Determine the [X, Y] coordinate at the center of the cell enclosing the given text.  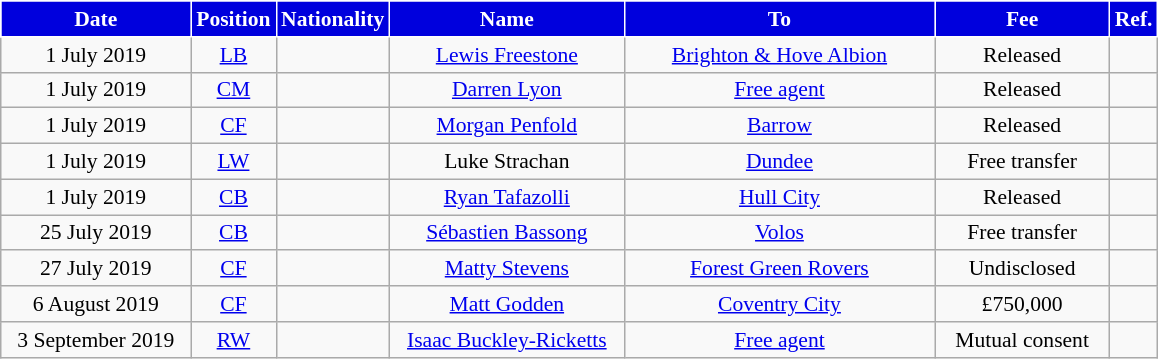
Dundee [779, 162]
6 August 2019 [96, 304]
Undisclosed [1022, 269]
Luke Strachan [506, 162]
Barrow [779, 126]
LB [234, 55]
Forest Green Rovers [779, 269]
3 September 2019 [96, 340]
Matt Godden [506, 304]
Lewis Freestone [506, 55]
27 July 2019 [96, 269]
Fee [1022, 19]
Name [506, 19]
Hull City [779, 197]
25 July 2019 [96, 233]
LW [234, 162]
Morgan Penfold [506, 126]
Coventry City [779, 304]
Darren Lyon [506, 90]
Date [96, 19]
Position [234, 19]
Brighton & Hove Albion [779, 55]
Matty Stevens [506, 269]
Mutual consent [1022, 340]
Isaac Buckley-Ricketts [506, 340]
CM [234, 90]
Nationality [332, 19]
Volos [779, 233]
£750,000 [1022, 304]
Ref. [1134, 19]
Sébastien Bassong [506, 233]
To [779, 19]
Ryan Tafazolli [506, 197]
RW [234, 340]
